Output the [X, Y] coordinate of the center of the cell containing the given text.  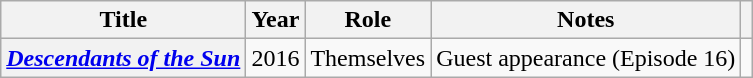
Role [368, 20]
Themselves [368, 58]
Guest appearance (Episode 16) [586, 58]
Year [276, 20]
2016 [276, 58]
Notes [586, 20]
Title [124, 20]
Descendants of the Sun [124, 58]
